Identify which cell holds the provided text, then report its (X, Y) central coordinate. 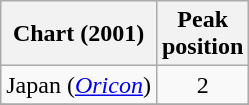
2 (202, 85)
Japan (Oricon) (79, 85)
Peakposition (202, 34)
Chart (2001) (79, 34)
